For the text-containing cell, return its midpoint in [X, Y] coordinate format. 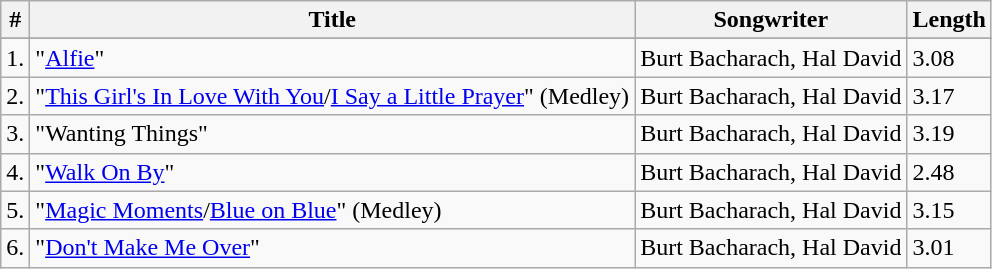
3. [16, 134]
"This Girl's In Love With You/I Say a Little Prayer" (Medley) [332, 96]
4. [16, 172]
2.48 [949, 172]
3.15 [949, 210]
Title [332, 20]
"Alfie" [332, 58]
"Magic Moments/Blue on Blue" (Medley) [332, 210]
6. [16, 248]
2. [16, 96]
3.19 [949, 134]
3.17 [949, 96]
# [16, 20]
"Don't Make Me Over" [332, 248]
5. [16, 210]
Length [949, 20]
3.08 [949, 58]
3.01 [949, 248]
"Wanting Things" [332, 134]
"Walk On By" [332, 172]
1. [16, 58]
Songwriter [771, 20]
